Search for the cell housing the specified text and yield its (X, Y) center coordinate. 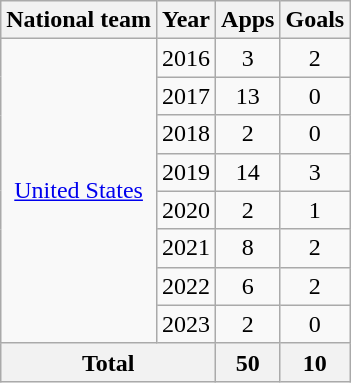
2023 (186, 324)
2017 (186, 96)
Goals (315, 20)
2018 (186, 134)
6 (248, 286)
50 (248, 362)
1 (315, 210)
2019 (186, 172)
8 (248, 248)
Year (186, 20)
2016 (186, 58)
13 (248, 96)
2021 (186, 248)
Apps (248, 20)
2022 (186, 286)
United States (79, 191)
10 (315, 362)
2020 (186, 210)
14 (248, 172)
National team (79, 20)
Total (108, 362)
